Search for the cell housing the specified text and yield its (x, y) center coordinate. 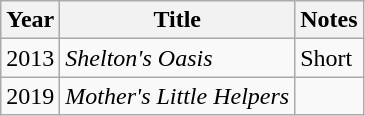
Short (329, 58)
Notes (329, 20)
2013 (30, 58)
Year (30, 20)
2019 (30, 96)
Shelton's Oasis (178, 58)
Title (178, 20)
Mother's Little Helpers (178, 96)
